For the text-containing cell, return its midpoint in (X, Y) coordinate format. 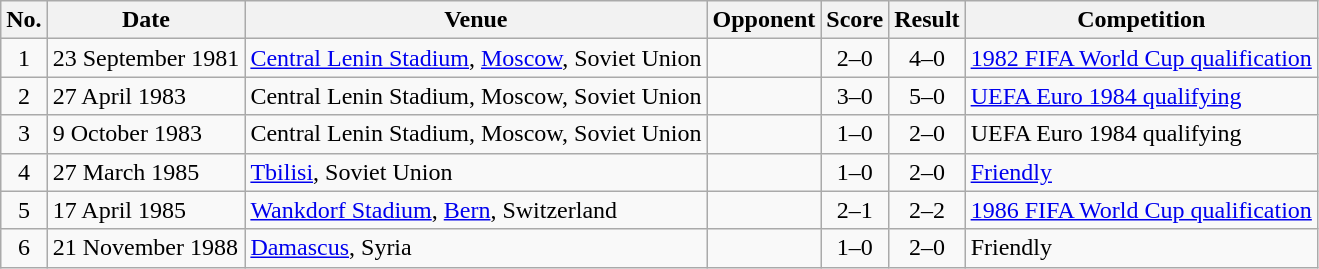
5 (24, 210)
No. (24, 20)
3 (24, 134)
27 March 1985 (146, 172)
Damascus, Syria (476, 248)
2 (24, 96)
9 October 1983 (146, 134)
Score (855, 20)
2–1 (855, 210)
4–0 (927, 58)
Wankdorf Stadium, Bern, Switzerland (476, 210)
27 April 1983 (146, 96)
3–0 (855, 96)
Competition (1141, 20)
Tbilisi, Soviet Union (476, 172)
17 April 1985 (146, 210)
6 (24, 248)
Result (927, 20)
2–2 (927, 210)
Opponent (764, 20)
Venue (476, 20)
1 (24, 58)
5–0 (927, 96)
1986 FIFA World Cup qualification (1141, 210)
4 (24, 172)
23 September 1981 (146, 58)
1982 FIFA World Cup qualification (1141, 58)
Date (146, 20)
21 November 1988 (146, 248)
